Pinpoint the cell where the given text exists, returning its [X, Y] midpoint coordinate. 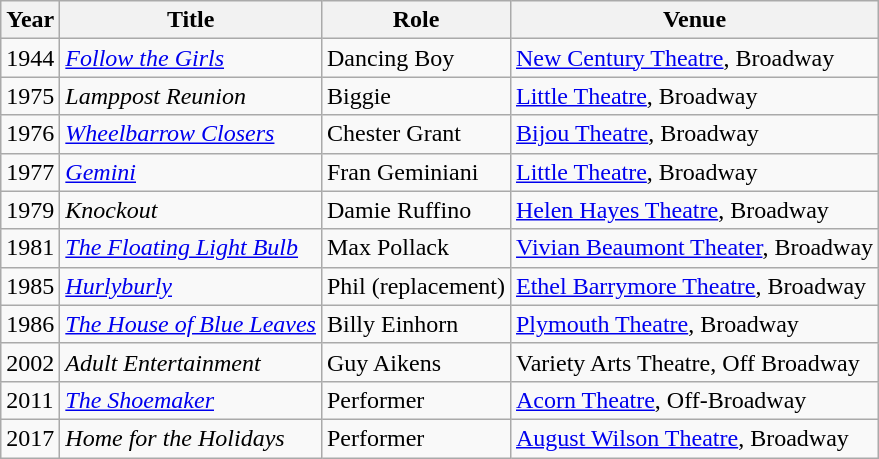
Wheelbarrow Closers [191, 134]
Guy Aikens [416, 362]
1976 [30, 134]
Role [416, 20]
Billy Einhorn [416, 324]
Knockout [191, 210]
Max Pollack [416, 248]
Chester Grant [416, 134]
Year [30, 20]
Gemini [191, 172]
Title [191, 20]
1981 [30, 248]
1986 [30, 324]
Hurlyburly [191, 286]
Venue [694, 20]
Home for the Holidays [191, 438]
The Floating Light Bulb [191, 248]
1985 [30, 286]
Ethel Barrymore Theatre, Broadway [694, 286]
2011 [30, 400]
1977 [30, 172]
Adult Entertainment [191, 362]
Vivian Beaumont Theater, Broadway [694, 248]
2017 [30, 438]
1979 [30, 210]
Helen Hayes Theatre, Broadway [694, 210]
Dancing Boy [416, 58]
Bijou Theatre, Broadway [694, 134]
Acorn Theatre, Off-Broadway [694, 400]
Plymouth Theatre, Broadway [694, 324]
Follow the Girls [191, 58]
New Century Theatre, Broadway [694, 58]
Damie Ruffino [416, 210]
The House of Blue Leaves [191, 324]
Lamppost Reunion [191, 96]
Variety Arts Theatre, Off Broadway [694, 362]
1975 [30, 96]
August Wilson Theatre, Broadway [694, 438]
Fran Geminiani [416, 172]
Biggie [416, 96]
1944 [30, 58]
2002 [30, 362]
Phil (replacement) [416, 286]
The Shoemaker [191, 400]
